For the text-containing cell, return its midpoint in (x, y) coordinate format. 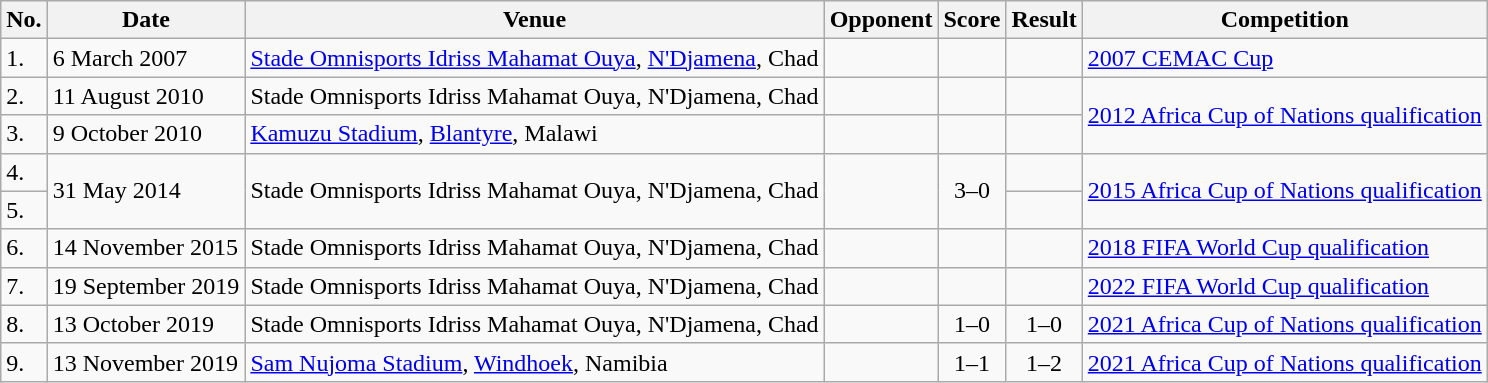
14 November 2015 (146, 248)
8. (24, 324)
Sam Nujoma Stadium, Windhoek, Namibia (534, 362)
1. (24, 58)
2007 CEMAC Cup (1284, 58)
Venue (534, 20)
1–2 (1044, 362)
Score (972, 20)
Kamuzu Stadium, Blantyre, Malawi (534, 134)
7. (24, 286)
Opponent (881, 20)
2018 FIFA World Cup qualification (1284, 248)
No. (24, 20)
4. (24, 172)
1–1 (972, 362)
3–0 (972, 191)
2022 FIFA World Cup qualification (1284, 286)
9 October 2010 (146, 134)
11 August 2010 (146, 96)
9. (24, 362)
Result (1044, 20)
3. (24, 134)
2. (24, 96)
2012 Africa Cup of Nations qualification (1284, 115)
6. (24, 248)
19 September 2019 (146, 286)
13 October 2019 (146, 324)
31 May 2014 (146, 191)
Date (146, 20)
Competition (1284, 20)
6 March 2007 (146, 58)
2015 Africa Cup of Nations qualification (1284, 191)
13 November 2019 (146, 362)
5. (24, 210)
